Find where the given text appears and provide that cell's center as [x, y] coordinate. 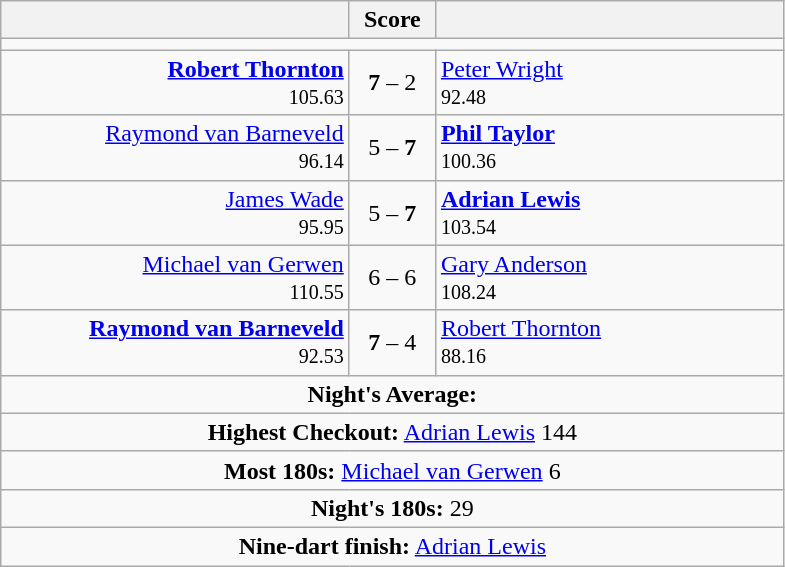
Michael van Gerwen 110.55 [176, 278]
Gary Anderson 108.24 [610, 278]
Nine-dart finish: Adrian Lewis [392, 546]
Night's Average: [392, 394]
Robert Thornton 88.16 [610, 342]
7 – 2 [392, 82]
6 – 6 [392, 278]
Most 180s: Michael van Gerwen 6 [392, 470]
Highest Checkout: Adrian Lewis 144 [392, 432]
Peter Wright 92.48 [610, 82]
Raymond van Barneveld 96.14 [176, 148]
Phil Taylor 100.36 [610, 148]
Robert Thornton 105.63 [176, 82]
Night's 180s: 29 [392, 508]
7 – 4 [392, 342]
Raymond van Barneveld 92.53 [176, 342]
Score [392, 20]
James Wade 95.95 [176, 212]
Adrian Lewis 103.54 [610, 212]
